Provide the (X, Y) coordinate of the cell's center where the given text is located.  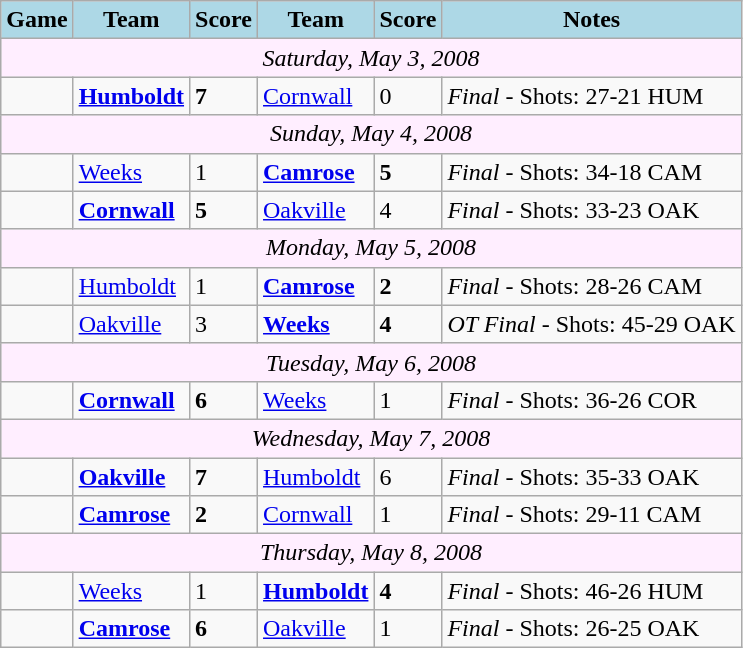
Thursday, May 8, 2008 (371, 553)
Final - Shots: 34-18 CAM (592, 172)
OT Final - Shots: 45-29 OAK (592, 324)
Notes (592, 20)
Monday, May 5, 2008 (371, 248)
Final - Shots: 35-33 OAK (592, 477)
0 (408, 96)
Wednesday, May 7, 2008 (371, 438)
Tuesday, May 6, 2008 (371, 362)
Final - Shots: 46-26 HUM (592, 591)
Final - Shots: 26-25 OAK (592, 629)
Game (37, 20)
Final - Shots: 27-21 HUM (592, 96)
Sunday, May 4, 2008 (371, 134)
Final - Shots: 28-26 CAM (592, 286)
3 (224, 324)
Saturday, May 3, 2008 (371, 58)
Final - Shots: 33-23 OAK (592, 210)
Final - Shots: 29-11 CAM (592, 515)
Final - Shots: 36-26 COR (592, 400)
